Locate the cell with the specified text and output its (X, Y) center coordinate. 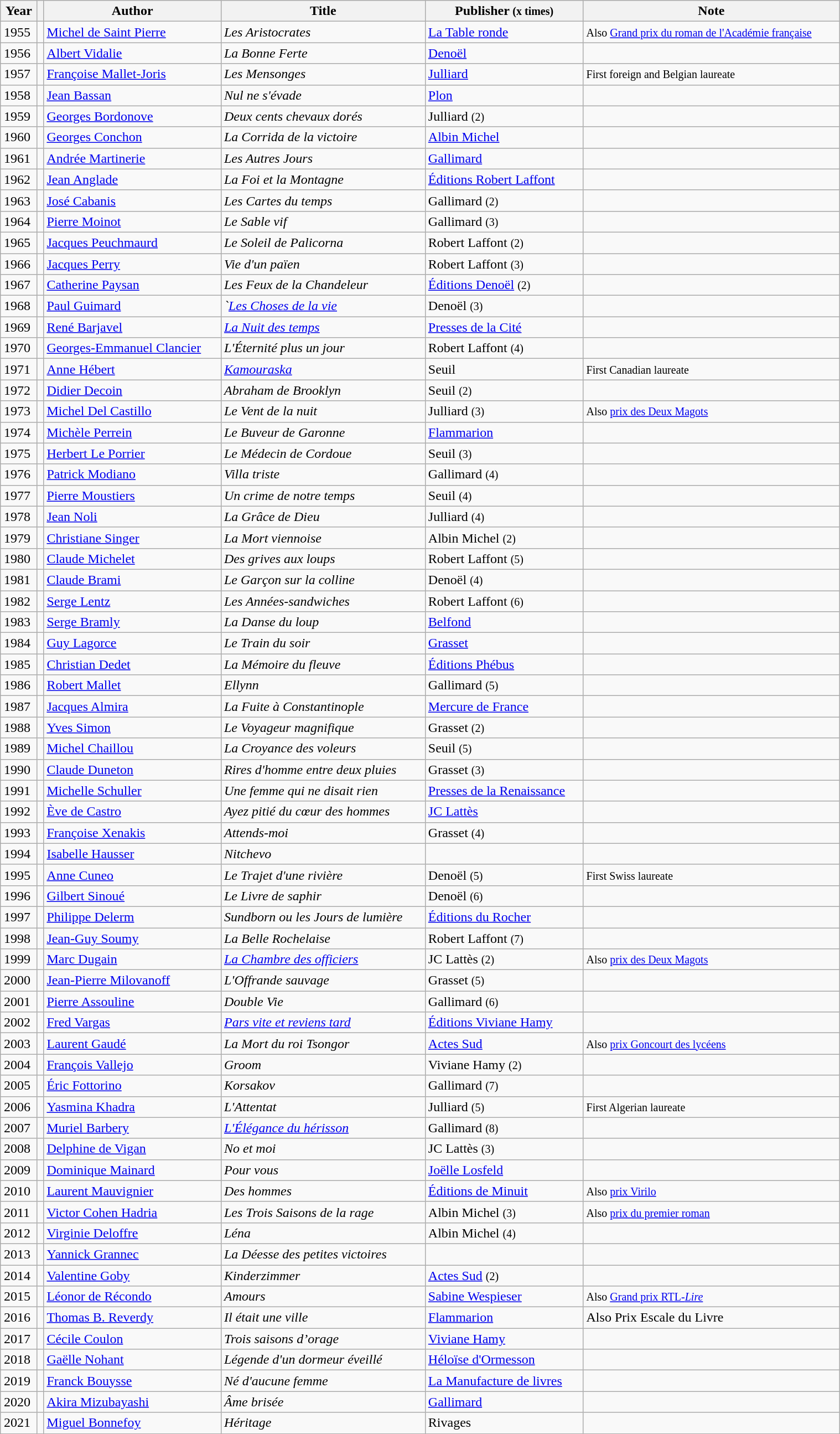
Michelle Schuller (133, 791)
Le Vent de la nuit (323, 411)
Pierre Assouline (133, 1002)
Gallimard (5) (504, 685)
Christiane Singer (133, 538)
Didier Decoin (133, 390)
1995 (19, 875)
1991 (19, 791)
Also Grand prix RTL-Lire (712, 1297)
Georges Bordonove (133, 116)
La Nuit des temps (323, 327)
Isabelle Hausser (133, 854)
Éric Fottorino (133, 1086)
Rires d'homme entre deux pluies (323, 770)
Éditions Denoël (2) (504, 285)
La Foi et la Montagne (323, 179)
La Manufacture de livres (504, 1381)
2018 (19, 1360)
Deux cents chevaux dorés (323, 116)
Gallimard (3) (504, 221)
Seuil (504, 369)
Seuil (5) (504, 749)
Also prix Goncourt des lycéens (712, 1044)
1956 (19, 53)
1972 (19, 390)
Michel Del Castillo (133, 411)
First foreign and Belgian laureate (712, 74)
Des grives aux loups (323, 559)
Gallimard (8) (504, 1128)
Robert Laffont (7) (504, 938)
Plon (504, 95)
Laurent Mauvignier (133, 1191)
No et moi (323, 1149)
Serge Bramly (133, 622)
1982 (19, 601)
1960 (19, 137)
Albin Michel (3) (504, 1212)
Yasmina Khadra (133, 1107)
Ayez pitié du cœur des hommes (323, 812)
2002 (19, 1023)
Yves Simon (133, 728)
Le Voyageur magnifique (323, 728)
Cécile Coulon (133, 1339)
Yannick Grannec (133, 1254)
La Bonne Ferte (323, 53)
Publisher (x times) (504, 11)
Victor Cohen Hadria (133, 1212)
1964 (19, 221)
1980 (19, 559)
2014 (19, 1275)
Jean Noli (133, 517)
Albin Michel (4) (504, 1233)
Pars vite et reviens tard (323, 1023)
Grasset (5) (504, 981)
Virginie Deloffre (133, 1233)
Trois saisons d’orage (323, 1339)
2004 (19, 1065)
1976 (19, 474)
Jacques Almira (133, 706)
Amours (323, 1297)
Korsakov (323, 1086)
1978 (19, 517)
Anne Cuneo (133, 875)
JC Lattès (3) (504, 1149)
JC Lattès (2) (504, 960)
Patrick Modiano (133, 474)
Le Train du soir (323, 643)
2000 (19, 981)
Albin Michel (2) (504, 538)
2003 (19, 1044)
Thomas B. Reverdy (133, 1318)
La Table ronde (504, 32)
Serge Lentz (133, 601)
Note (712, 11)
2012 (19, 1233)
Françoise Mallet-Joris (133, 74)
1967 (19, 285)
1973 (19, 411)
1985 (19, 664)
René Barjavel (133, 327)
1965 (19, 243)
Le Médecin de Cordoue (323, 453)
Robert Laffont (4) (504, 348)
Claude Duneton (133, 770)
La Chambre des officiers (323, 960)
Presses de la Renaissance (504, 791)
Philippe Delerm (133, 917)
1959 (19, 116)
1988 (19, 728)
Pierre Moinot (133, 221)
Des hommes (323, 1191)
Jean-Pierre Milovanoff (133, 981)
1961 (19, 158)
Kinderzimmer (323, 1275)
2013 (19, 1254)
Les Années-sandwiches (323, 601)
2001 (19, 1002)
Paul Guimard (133, 306)
Robert Laffont (6) (504, 601)
First Canadian laureate (712, 369)
2009 (19, 1170)
L'Élégance du hérisson (323, 1128)
1998 (19, 938)
Gilbert Sinoué (133, 896)
Denoël (6) (504, 896)
Robert Mallet (133, 685)
Denoël (504, 53)
Robert Laffont (2) (504, 243)
Actes Sud (504, 1044)
Muriel Barbery (133, 1128)
Gaëlle Nohant (133, 1360)
Michel de Saint Pierre (133, 32)
Éditions Phébus (504, 664)
Fred Vargas (133, 1023)
Guy Lagorce (133, 643)
First Algerian laureate (712, 1107)
Miguel Bonnefoy (133, 1423)
Grasset (2) (504, 728)
Ellynn (323, 685)
Gallimard (4) (504, 474)
2006 (19, 1107)
La Mort viennoise (323, 538)
1979 (19, 538)
Robert Laffont (3) (504, 264)
Catherine Paysan (133, 285)
Belfond (504, 622)
Title (323, 11)
La Mémoire du fleuve (323, 664)
2010 (19, 1191)
La Croyance des voleurs (323, 749)
Anne Hébert (133, 369)
Gallimard (6) (504, 1002)
1996 (19, 896)
Denoël (4) (504, 580)
1971 (19, 369)
Âme brisée (323, 1402)
L'Éternité plus un jour (323, 348)
Joëlle Losfeld (504, 1170)
Le Sable vif (323, 221)
Jean Bassan (133, 95)
Herbert Le Porrier (133, 453)
Valentine Goby (133, 1275)
1984 (19, 643)
Also Prix Escale du Livre (712, 1318)
Presses de la Cité (504, 327)
Une femme qui ne disait rien (323, 791)
Abraham de Brooklyn (323, 390)
La Corrida de la victoire (323, 137)
Le Soleil de Palicorna (323, 243)
Julliard (4) (504, 517)
Albert Vidalie (133, 53)
Gallimard (7) (504, 1086)
Pour vous (323, 1170)
Le Garçon sur la colline (323, 580)
2015 (19, 1297)
Viviane Hamy (504, 1339)
La Belle Rochelaise (323, 938)
Dominique Mainard (133, 1170)
Julliard (3) (504, 411)
Akira Mizubayashi (133, 1402)
1994 (19, 854)
La Danse du loup (323, 622)
Gallimard (2) (504, 200)
1986 (19, 685)
Nitchevo (323, 854)
La Déesse des petites victoires (323, 1254)
Légende d'un dormeur éveillé (323, 1360)
L'Attentat (323, 1107)
1958 (19, 95)
Albin Michel (504, 137)
First Swiss laureate (712, 875)
Claude Michelet (133, 559)
Les Feux de la Chandeleur (323, 285)
Grasset (3) (504, 770)
1975 (19, 453)
François Vallejo (133, 1065)
Les Aristocrates (323, 32)
Grasset (504, 643)
1981 (19, 580)
1993 (19, 833)
Nul ne s'évade (323, 95)
Georges Conchon (133, 137)
1977 (19, 496)
1957 (19, 74)
2017 (19, 1339)
1955 (19, 32)
Also Grand prix du roman de l'Académie française (712, 32)
Julliard (5) (504, 1107)
Delphine de Vigan (133, 1149)
Grasset (4) (504, 833)
Robert Laffont (5) (504, 559)
Pierre Moustiers (133, 496)
Seuil (3) (504, 453)
Jean-Guy Soumy (133, 938)
Laurent Gaudé (133, 1044)
1997 (19, 917)
Françoise Xenakis (133, 833)
Marc Dugain (133, 960)
2020 (19, 1402)
Christian Dedet (133, 664)
Léna (323, 1233)
Léonor de Récondo (133, 1297)
Double Vie (323, 1002)
1970 (19, 348)
1963 (19, 200)
Jacques Perry (133, 264)
José Cabanis (133, 200)
Kamouraska (323, 369)
Seuil (2) (504, 390)
Un crime de notre temps (323, 496)
Né d'aucune femme (323, 1381)
2021 (19, 1423)
Les Cartes du temps (323, 200)
Denoël (3) (504, 306)
Franck Bouysse (133, 1381)
Michel Chaillou (133, 749)
La Fuite à Constantinople (323, 706)
Rivages (504, 1423)
Year (19, 11)
Vie d'un païen (323, 264)
`Les Choses de la vie (323, 306)
Andrée Martinerie (133, 158)
Julliard (2) (504, 116)
1969 (19, 327)
Héritage (323, 1423)
2007 (19, 1128)
Éditions du Rocher (504, 917)
Les Mensonges (323, 74)
2008 (19, 1149)
Sundborn ou les Jours de lumière (323, 917)
Claude Brami (133, 580)
Also prix Virilo (712, 1191)
Georges-Emmanuel Clancier (133, 348)
Seuil (4) (504, 496)
L'Offrande sauvage (323, 981)
Author (133, 11)
Les Autres Jours (323, 158)
1983 (19, 622)
JC Lattès (504, 812)
1974 (19, 432)
Denoël (5) (504, 875)
Jean Anglade (133, 179)
1999 (19, 960)
1990 (19, 770)
1968 (19, 306)
Le Livre de saphir (323, 896)
1987 (19, 706)
1989 (19, 749)
1966 (19, 264)
Actes Sud (2) (504, 1275)
Mercure de France (504, 706)
Also prix du premier roman (712, 1212)
La Grâce de Dieu (323, 517)
Ève de Castro (133, 812)
Sabine Wespieser (504, 1297)
Viviane Hamy (2) (504, 1065)
Groom (323, 1065)
La Mort du roi Tsongor (323, 1044)
2019 (19, 1381)
Jacques Peuchmaurd (133, 243)
2016 (19, 1318)
Éditions de Minuit (504, 1191)
Villa triste (323, 474)
Julliard (504, 74)
2005 (19, 1086)
Attends-moi (323, 833)
2011 (19, 1212)
Éditions Robert Laffont (504, 179)
Héloïse d'Ormesson (504, 1360)
Le Buveur de Garonne (323, 432)
1962 (19, 179)
Le Trajet d'une rivière (323, 875)
1992 (19, 812)
Il était une ville (323, 1318)
Les Trois Saisons de la rage (323, 1212)
Éditions Viviane Hamy (504, 1023)
Michèle Perrein (133, 432)
